Return the (X, Y) coordinate for the center point of the cell that contains the specified text.  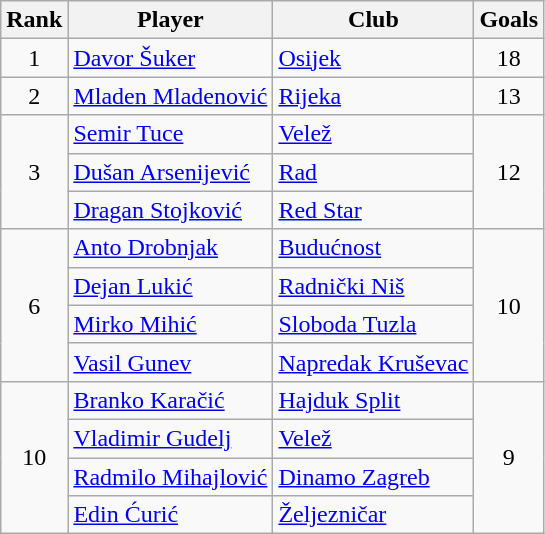
Napredak Kruševac (374, 362)
Dejan Lukić (170, 286)
Željezničar (374, 515)
Dragan Stojković (170, 210)
Hajduk Split (374, 400)
Branko Karačić (170, 400)
Red Star (374, 210)
Radmilo Mihajlović (170, 477)
1 (34, 58)
3 (34, 172)
Dinamo Zagreb (374, 477)
Budućnost (374, 248)
Anto Drobnjak (170, 248)
Osijek (374, 58)
9 (509, 457)
Davor Šuker (170, 58)
Mirko Mihić (170, 324)
18 (509, 58)
Edin Ćurić (170, 515)
Semir Tuce (170, 134)
2 (34, 96)
6 (34, 305)
Vasil Gunev (170, 362)
Goals (509, 20)
Sloboda Tuzla (374, 324)
Player (170, 20)
Club (374, 20)
Rank (34, 20)
Mladen Mladenović (170, 96)
Radnički Niš (374, 286)
Rad (374, 172)
13 (509, 96)
12 (509, 172)
Dušan Arsenijević (170, 172)
Vladimir Gudelj (170, 438)
Rijeka (374, 96)
